Pinpoint the cell where the given text exists, returning its (X, Y) midpoint coordinate. 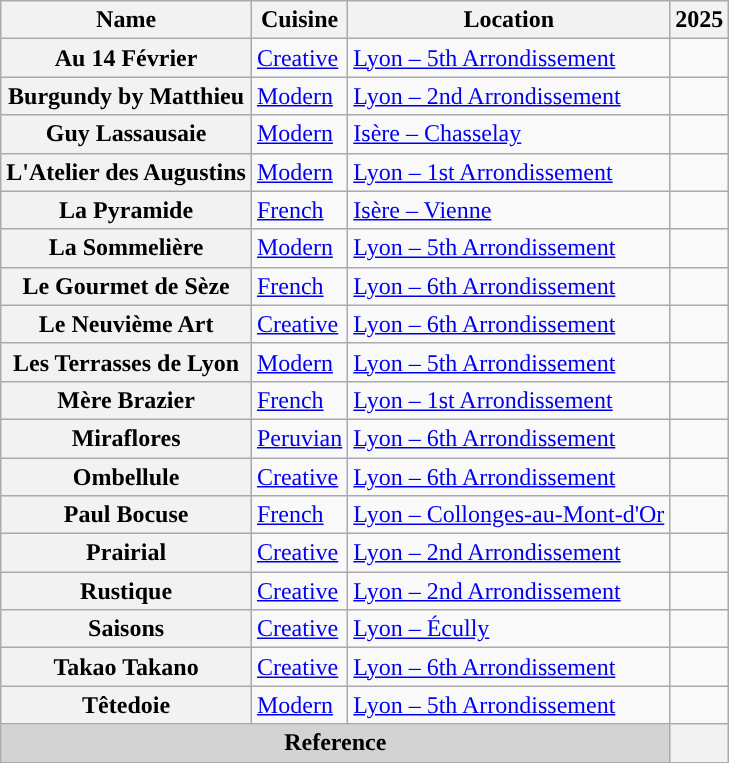
Prairial (126, 553)
Les Terrasses de Lyon (126, 362)
Saisons (126, 629)
Takao Takano (126, 667)
Burgundy by Matthieu (126, 96)
Paul Bocuse (126, 515)
Le Neuvième Art (126, 324)
Miraflores (126, 438)
Cuisine (299, 20)
Guy Lassausaie (126, 134)
La Sommelière (126, 248)
Rustique (126, 591)
Mère Brazier (126, 400)
Isère – Vienne (509, 210)
Reference (336, 743)
Location (509, 20)
Lyon – Écully (509, 629)
Le Gourmet de Sèze (126, 286)
Lyon – Collonges-au-Mont-d'Or (509, 515)
2025 (700, 20)
Peruvian (299, 438)
Isère – Chasselay (509, 134)
Name (126, 20)
La Pyramide (126, 210)
Têtedoie (126, 705)
Au 14 Février (126, 58)
Ombellule (126, 477)
L'Atelier des Augustins (126, 172)
